Provide the [x, y] coordinate of the cell's center where the given text is located.  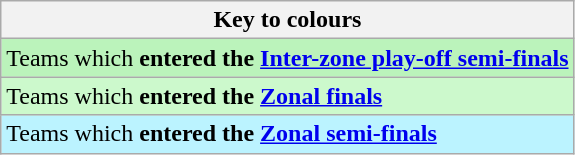
Teams which entered the Zonal finals [288, 96]
Key to colours [288, 20]
Teams which entered the Inter-zone play-off semi-finals [288, 58]
Teams which entered the Zonal semi-finals [288, 134]
